Detect which cell encompasses the target text, then output its [x, y] center coordinate. 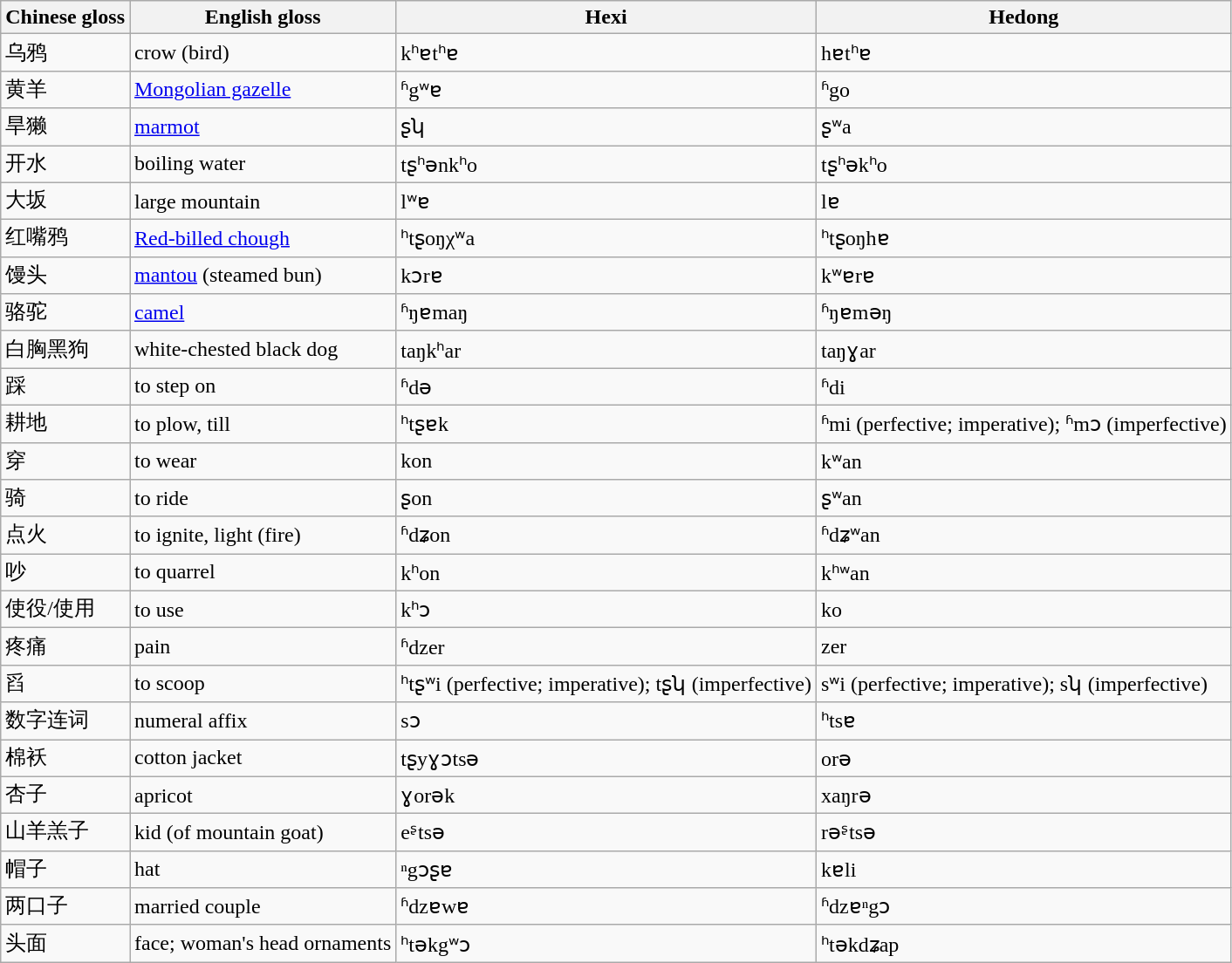
疼痛 [65, 647]
mantou (steamed bun) [262, 276]
apricot [262, 796]
ʰtʂʷi (perfective; imperative); tʂʮ (imperfective) [606, 684]
kon [606, 461]
zer [1023, 647]
numeral affix [262, 721]
ʰtʂoŋhɐ [1023, 239]
lʷɐ [606, 201]
红嘴鸦 [65, 239]
馒头 [65, 276]
taŋkʰar [606, 349]
ko [1023, 609]
eᶳtsə [606, 832]
ɣorək [606, 796]
kʰon [606, 572]
sʷi (perfective; imperative); sʮ (imperfective) [1023, 684]
ʱdzɐⁿgɔ [1023, 907]
穿 [65, 461]
ʱŋɐmaŋ [606, 312]
white-chested black dog [262, 349]
ʱdə [606, 387]
点火 [65, 536]
kʰɐtʰɐ [606, 52]
tʂʰənkʰo [606, 164]
English gloss [262, 17]
ʂʮ [606, 127]
camel [262, 312]
白胸黑狗 [65, 349]
ʱdʑon [606, 536]
帽子 [65, 869]
married couple [262, 907]
sɔ [606, 721]
吵 [65, 572]
kɐli [1023, 869]
ʱgo [1023, 89]
旱獭 [65, 127]
Hedong [1023, 17]
ʱdzer [606, 647]
face; woman's head ornaments [262, 944]
boiling water [262, 164]
ʰtsɐ [1023, 721]
to step on [262, 387]
ʱgʷɐ [606, 89]
ⁿgɔʂɐ [606, 869]
rəᶳtsə [1023, 832]
to plow, till [262, 424]
to use [262, 609]
ʰtʂoŋχʷa [606, 239]
两口子 [65, 907]
crow (bird) [262, 52]
tʂyɣɔtsə [606, 759]
kʷɐrɐ [1023, 276]
kɔrɐ [606, 276]
使役/使用 [65, 609]
cotton jacket [262, 759]
大坂 [65, 201]
ʂʷa [1023, 127]
骆驼 [65, 312]
ʰtəkdʑap [1023, 944]
乌鸦 [65, 52]
tʂʰəkʰo [1023, 164]
to ride [262, 499]
to ignite, light (fire) [262, 536]
ʂʷan [1023, 499]
xaŋrə [1023, 796]
Chinese gloss [65, 17]
ʱŋɐməŋ [1023, 312]
kʰʷan [1023, 572]
pain [262, 647]
ʱdzɐwɐ [606, 907]
Red-billed chough [262, 239]
杏子 [65, 796]
耕地 [65, 424]
黄羊 [65, 89]
ʂon [606, 499]
kid (of mountain goat) [262, 832]
ʰtʂɐk [606, 424]
hat [262, 869]
ʱmi (perfective; imperative); ʱmɔ (imperfective) [1023, 424]
舀 [65, 684]
orə [1023, 759]
ʱdʑʷan [1023, 536]
to quarrel [262, 572]
ʰtəkgʷɔ [606, 944]
to scoop [262, 684]
large mountain [262, 201]
开水 [65, 164]
taŋɣar [1023, 349]
棉袄 [65, 759]
lɐ [1023, 201]
hɐtʰɐ [1023, 52]
头面 [65, 944]
ʱdi [1023, 387]
marmot [262, 127]
kʰɔ [606, 609]
踩 [65, 387]
Hexi [606, 17]
骑 [65, 499]
kʷan [1023, 461]
to wear [262, 461]
数字连词 [65, 721]
Mongolian gazelle [262, 89]
山羊羔子 [65, 832]
